Extract the [x, y] coordinate from the center of the cell holding the provided text.  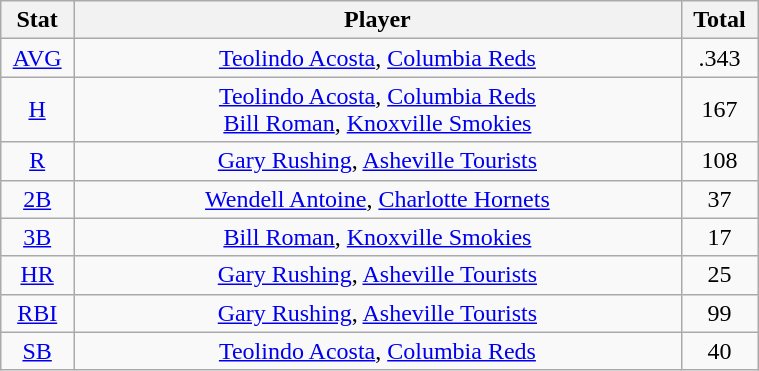
Total [719, 20]
2B [38, 199]
40 [719, 351]
167 [719, 110]
AVG [38, 58]
Bill Roman, Knoxville Smokies [378, 237]
RBI [38, 313]
Stat [38, 20]
108 [719, 161]
37 [719, 199]
.343 [719, 58]
Wendell Antoine, Charlotte Hornets [378, 199]
Teolindo Acosta, Columbia Reds Bill Roman, Knoxville Smokies [378, 110]
99 [719, 313]
H [38, 110]
SB [38, 351]
25 [719, 275]
17 [719, 237]
R [38, 161]
3B [38, 237]
Player [378, 20]
HR [38, 275]
